Capture the cell that displays the provided text and extract its (X, Y) central coordinate. 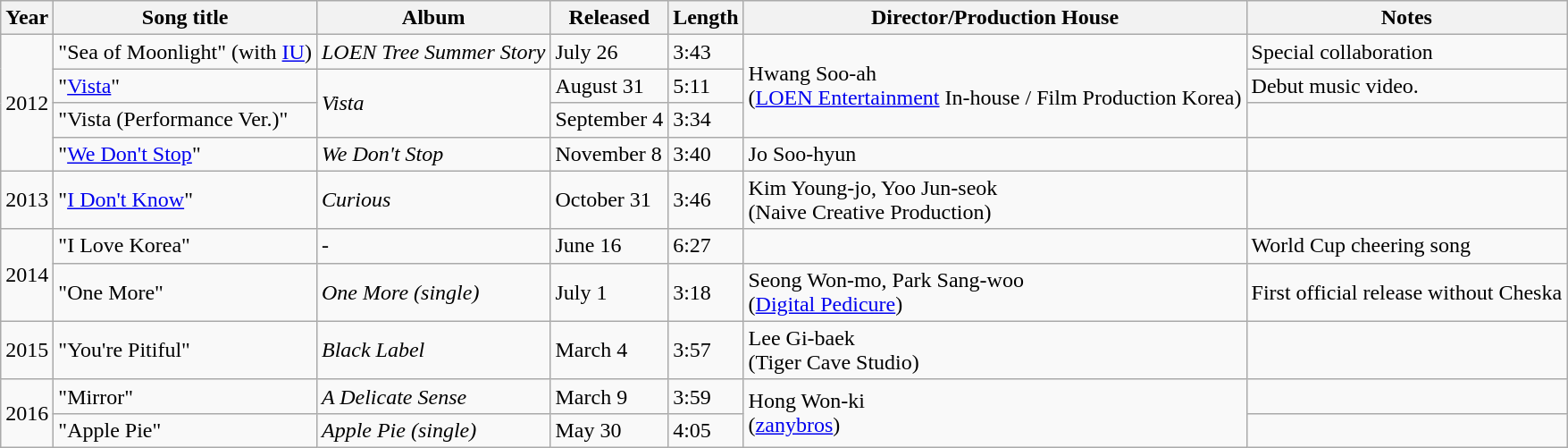
July 1 (609, 292)
- (433, 246)
Debut music video. (1406, 86)
"Mirror" (186, 396)
Kim Young-jo, Yoo Jun-seok(Naive Creative Production) (995, 200)
"Apple Pie" (186, 430)
"We Don't Stop" (186, 154)
"I Love Korea" (186, 246)
May 30 (609, 430)
5:11 (706, 86)
March 9 (609, 396)
Album (433, 18)
"You're Pitiful" (186, 351)
3:46 (706, 200)
6:27 (706, 246)
"I Don't Know" (186, 200)
Song title (186, 18)
World Cup cheering song (1406, 246)
3:57 (706, 351)
3:18 (706, 292)
Hwang Soo-ah(LOEN Entertainment In-house / Film Production Korea) (995, 86)
3:43 (706, 52)
Curious (433, 200)
LOEN Tree Summer Story (433, 52)
2013 (27, 200)
Length (706, 18)
Year (27, 18)
"One More" (186, 292)
Black Label (433, 351)
2016 (27, 413)
2014 (27, 275)
2012 (27, 103)
One More (single) (433, 292)
July 26 (609, 52)
"Vista (Performance Ver.)" (186, 120)
November 8 (609, 154)
We Don't Stop (433, 154)
First official release without Cheska (1406, 292)
3:40 (706, 154)
Lee Gi-baek(Tiger Cave Studio) (995, 351)
June 16 (609, 246)
Seong Won-mo, Park Sang-woo(Digital Pedicure) (995, 292)
"Vista" (186, 86)
Apple Pie (single) (433, 430)
2015 (27, 351)
Jo Soo-hyun (995, 154)
October 31 (609, 200)
Vista (433, 103)
4:05 (706, 430)
March 4 (609, 351)
Released (609, 18)
Special collaboration (1406, 52)
Notes (1406, 18)
Hong Won-ki(zanybros) (995, 413)
3:34 (706, 120)
August 31 (609, 86)
September 4 (609, 120)
A Delicate Sense (433, 396)
"Sea of Moonlight" (with IU) (186, 52)
3:59 (706, 396)
Director/Production House (995, 18)
